Output the (x, y) coordinate of the center of the cell containing the given text.  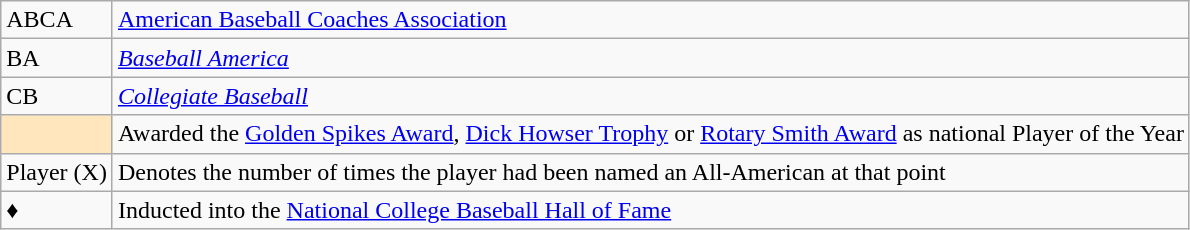
Player (X) (57, 172)
BA (57, 58)
♦ (57, 210)
Awarded the Golden Spikes Award, Dick Howser Trophy or Rotary Smith Award as national Player of the Year (650, 134)
Inducted into the National College Baseball Hall of Fame (650, 210)
Denotes the number of times the player had been named an All-American at that point (650, 172)
Baseball America (650, 58)
ABCA (57, 20)
CB (57, 96)
American Baseball Coaches Association (650, 20)
Collegiate Baseball (650, 96)
